Output the (x, y) coordinate of the center of the cell containing the given text.  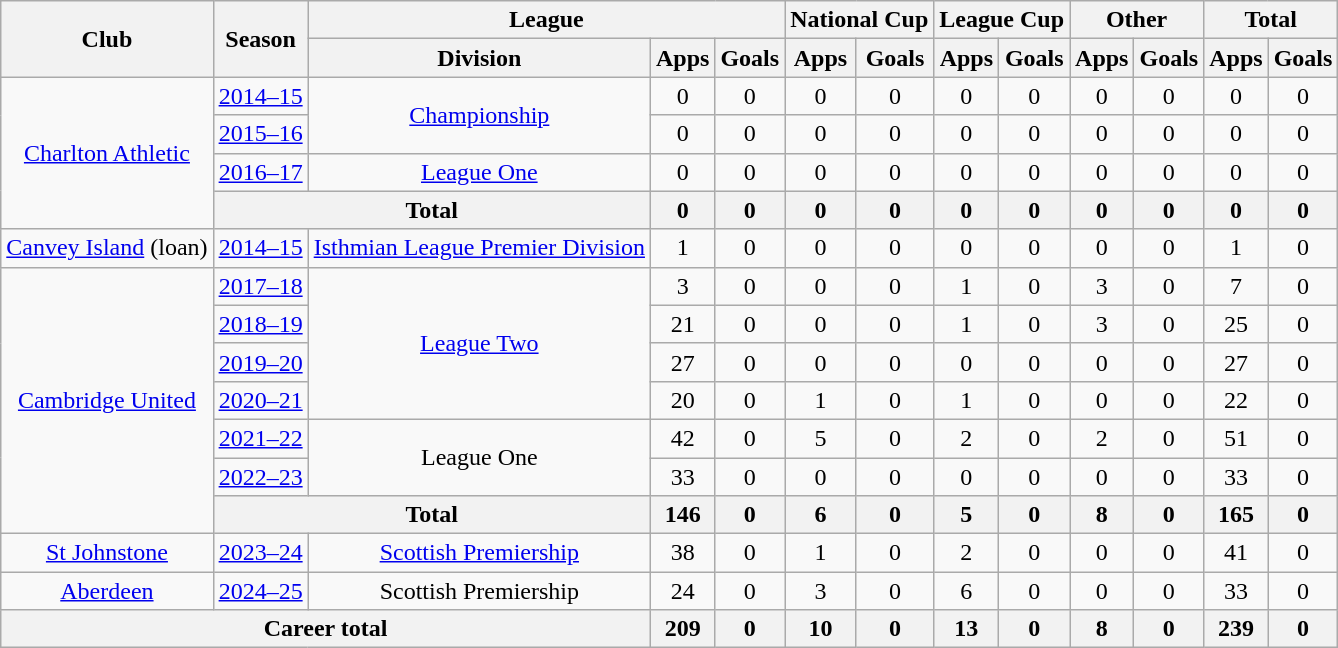
2020–21 (260, 400)
Championship (479, 115)
League Cup (1002, 20)
165 (1236, 515)
38 (682, 553)
20 (682, 400)
10 (821, 629)
2015–16 (260, 134)
Canvey Island (loan) (107, 248)
St Johnstone (107, 553)
2022–23 (260, 477)
24 (682, 591)
2024–25 (260, 591)
Season (260, 39)
25 (1236, 324)
Cambridge United (107, 400)
2023–24 (260, 553)
Charlton Athletic (107, 153)
21 (682, 324)
41 (1236, 553)
Isthmian League Premier Division (479, 248)
League Two (479, 343)
2018–19 (260, 324)
National Cup (860, 20)
239 (1236, 629)
2021–22 (260, 438)
2017–18 (260, 286)
Other (1137, 20)
2016–17 (260, 172)
2019–20 (260, 362)
209 (682, 629)
22 (1236, 400)
Aberdeen (107, 591)
13 (966, 629)
7 (1236, 286)
League (546, 20)
Club (107, 39)
42 (682, 438)
146 (682, 515)
Career total (326, 629)
Division (479, 58)
51 (1236, 438)
